Return [X, Y] of the center of cell containing provided text 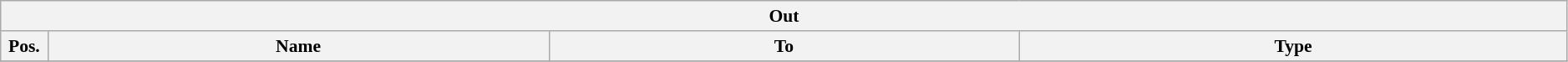
Pos. [24, 46]
Out [784, 16]
To [784, 46]
Type [1293, 46]
Name [298, 46]
